Pinpoint the cell where the given text exists, returning its [X, Y] midpoint coordinate. 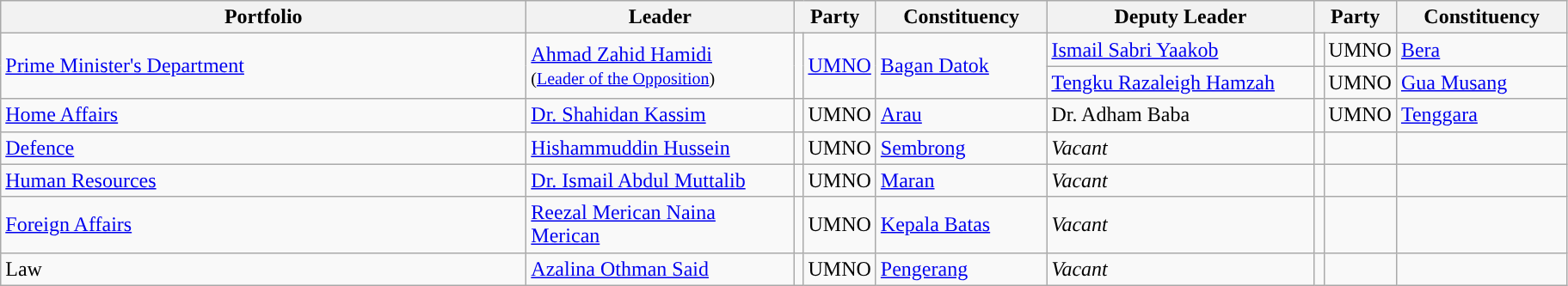
Defence [263, 148]
Prime Minister's Department [263, 66]
Portfolio [263, 17]
Azalina Othman Said [661, 269]
Sembrong [962, 148]
Foreign Affairs [263, 225]
Reezal Merican Naina Merican [661, 225]
Human Resources [263, 180]
Arau [962, 115]
Dr. Ismail Abdul Muttalib [661, 180]
Tenggara [1481, 115]
Hishammuddin Hussein [661, 148]
Gua Musang [1481, 82]
Home Affairs [263, 115]
Law [263, 269]
Tengku Razaleigh Hamzah [1180, 82]
Dr. Shahidan Kassim [661, 115]
Pengerang [962, 269]
Bera [1481, 50]
Maran [962, 180]
Bagan Datok [962, 66]
Ahmad Zahid Hamidi(Leader of the Opposition) [661, 66]
Dr. Adham Baba [1180, 115]
Kepala Batas [962, 225]
Deputy Leader [1180, 17]
Leader [661, 17]
Ismail Sabri Yaakob [1180, 50]
